Detect which cell encompasses the target text, then output its (X, Y) center coordinate. 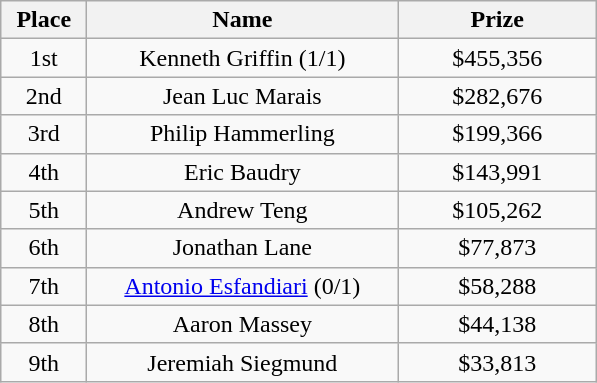
Jeremiah Siegmund (242, 362)
Kenneth Griffin (1/1) (242, 58)
$33,813 (498, 362)
$58,288 (498, 286)
3rd (44, 134)
2nd (44, 96)
1st (44, 58)
$77,873 (498, 248)
Jean Luc Marais (242, 96)
8th (44, 324)
$455,356 (498, 58)
Philip Hammerling (242, 134)
$105,262 (498, 210)
$143,991 (498, 172)
6th (44, 248)
Antonio Esfandiari (0/1) (242, 286)
$44,138 (498, 324)
Jonathan Lane (242, 248)
Eric Baudry (242, 172)
Andrew Teng (242, 210)
7th (44, 286)
4th (44, 172)
9th (44, 362)
$199,366 (498, 134)
Place (44, 20)
$282,676 (498, 96)
Prize (498, 20)
Name (242, 20)
5th (44, 210)
Aaron Massey (242, 324)
